Provide the [X, Y] coordinate of the cell's center where the given text is located.  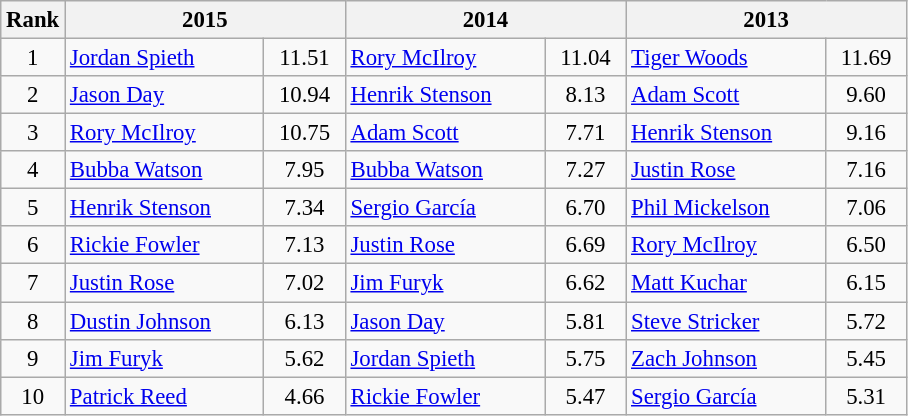
6.50 [866, 245]
10.94 [304, 95]
11.04 [585, 58]
2014 [486, 20]
9.60 [866, 95]
2013 [766, 20]
7.02 [304, 283]
Tiger Woods [726, 58]
7.16 [866, 170]
7.71 [585, 133]
6.62 [585, 283]
2 [33, 95]
6 [33, 245]
7.27 [585, 170]
5.45 [866, 358]
7 [33, 283]
Rank [33, 20]
Zach Johnson [726, 358]
5.47 [585, 396]
7.06 [866, 208]
7.13 [304, 245]
8 [33, 321]
5.31 [866, 396]
Matt Kuchar [726, 283]
10 [33, 396]
7.34 [304, 208]
5.75 [585, 358]
Steve Stricker [726, 321]
5.62 [304, 358]
Phil Mickelson [726, 208]
9.16 [866, 133]
6.70 [585, 208]
Patrick Reed [164, 396]
11.69 [866, 58]
5 [33, 208]
1 [33, 58]
7.95 [304, 170]
4 [33, 170]
9 [33, 358]
5.72 [866, 321]
Dustin Johnson [164, 321]
3 [33, 133]
10.75 [304, 133]
6.13 [304, 321]
6.15 [866, 283]
2015 [206, 20]
6.69 [585, 245]
5.81 [585, 321]
8.13 [585, 95]
11.51 [304, 58]
4.66 [304, 396]
